Determine the (X, Y) coordinate at the center of the cell enclosing the given text.  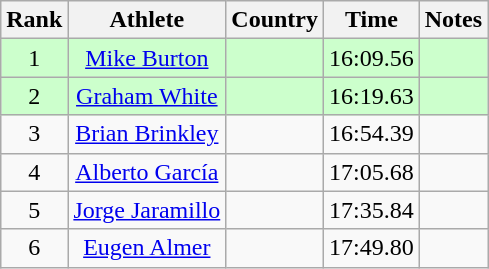
Time (372, 20)
Jorge Jaramillo (147, 210)
17:05.68 (372, 172)
Graham White (147, 96)
16:09.56 (372, 58)
17:49.80 (372, 248)
4 (34, 172)
16:19.63 (372, 96)
1 (34, 58)
17:35.84 (372, 210)
Country (275, 20)
Alberto García (147, 172)
Athlete (147, 20)
Eugen Almer (147, 248)
2 (34, 96)
Mike Burton (147, 58)
Brian Brinkley (147, 134)
Notes (453, 20)
16:54.39 (372, 134)
6 (34, 248)
3 (34, 134)
5 (34, 210)
Rank (34, 20)
